Return the [X, Y] coordinate for the center point of the cell that contains the specified text.  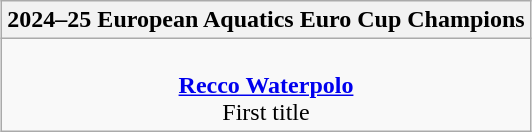
Recco WaterpoloFirst title [266, 85]
2024–25 European Aquatics Euro Cup Champions [266, 20]
